Extract the [X, Y] coordinate from the center of the cell holding the provided text.  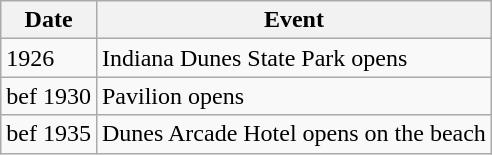
Event [294, 20]
Pavilion opens [294, 96]
bef 1935 [49, 134]
Dunes Arcade Hotel opens on the beach [294, 134]
1926 [49, 58]
Date [49, 20]
Indiana Dunes State Park opens [294, 58]
bef 1930 [49, 96]
